From the cell containing the given text, extract its center point as (x, y) coordinate. 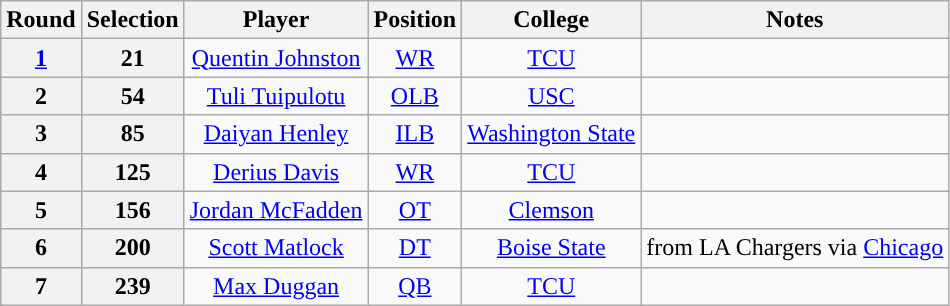
200 (132, 248)
Round (41, 20)
USC (552, 96)
Player (276, 20)
Washington State (552, 134)
3 (41, 134)
Position (415, 20)
from LA Chargers via Chicago (795, 248)
Daiyan Henley (276, 134)
Clemson (552, 210)
OT (415, 210)
Jordan McFadden (276, 210)
2 (41, 96)
Derius Davis (276, 172)
Max Duggan (276, 286)
Selection (132, 20)
Scott Matlock (276, 248)
ILB (415, 134)
Tuli Tuipulotu (276, 96)
Notes (795, 20)
OLB (415, 96)
6 (41, 248)
85 (132, 134)
7 (41, 286)
College (552, 20)
54 (132, 96)
239 (132, 286)
4 (41, 172)
156 (132, 210)
125 (132, 172)
QB (415, 286)
DT (415, 248)
21 (132, 58)
Quentin Johnston (276, 58)
1 (41, 58)
Boise State (552, 248)
5 (41, 210)
